From the cell containing the given text, extract its center point as [x, y] coordinate. 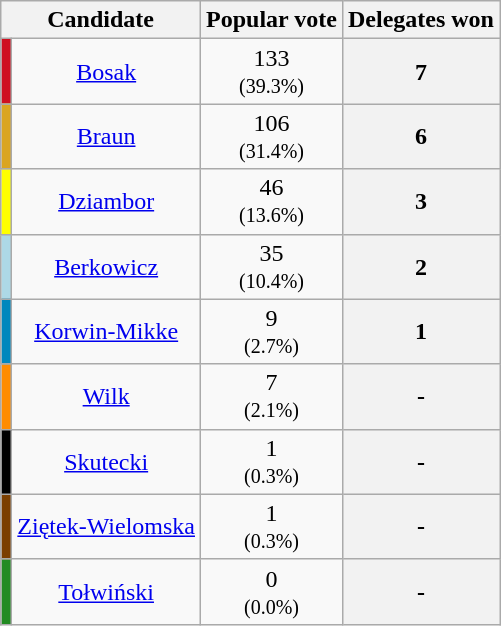
35(10.4%) [272, 266]
Bosak [106, 72]
3 [420, 202]
7(2.1%) [272, 396]
Dziambor [106, 202]
0(0.0%) [272, 592]
6 [420, 136]
Candidate [101, 20]
Tołwiński [106, 592]
106(31.4%) [272, 136]
Korwin-Mikke [106, 332]
Wilk [106, 396]
133(39.3%) [272, 72]
Skutecki [106, 462]
Ziętek-Wielomska [106, 526]
2 [420, 266]
1 [420, 332]
Berkowicz [106, 266]
46(13.6%) [272, 202]
Delegates won [420, 20]
Popular vote [272, 20]
9(2.7%) [272, 332]
Braun [106, 136]
7 [420, 72]
